Output the (x, y) coordinate of the center of the cell containing the given text.  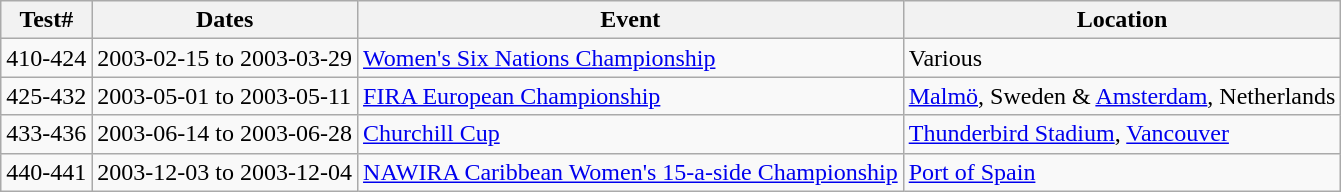
2003-05-01 to 2003-05-11 (225, 96)
Event (631, 20)
Location (1122, 20)
Test# (46, 20)
2003-02-15 to 2003-03-29 (225, 58)
425-432 (46, 96)
Port of Spain (1122, 172)
Malmö, Sweden & Amsterdam, Netherlands (1122, 96)
440-441 (46, 172)
Dates (225, 20)
433-436 (46, 134)
410-424 (46, 58)
Various (1122, 58)
Women's Six Nations Championship (631, 58)
NAWIRA Caribbean Women's 15-a-side Championship (631, 172)
Thunderbird Stadium, Vancouver (1122, 134)
2003-06-14 to 2003-06-28 (225, 134)
Churchill Cup (631, 134)
FIRA European Championship (631, 96)
2003-12-03 to 2003-12-04 (225, 172)
